Provide the (X, Y) coordinate of the cell's center where the given text is located.  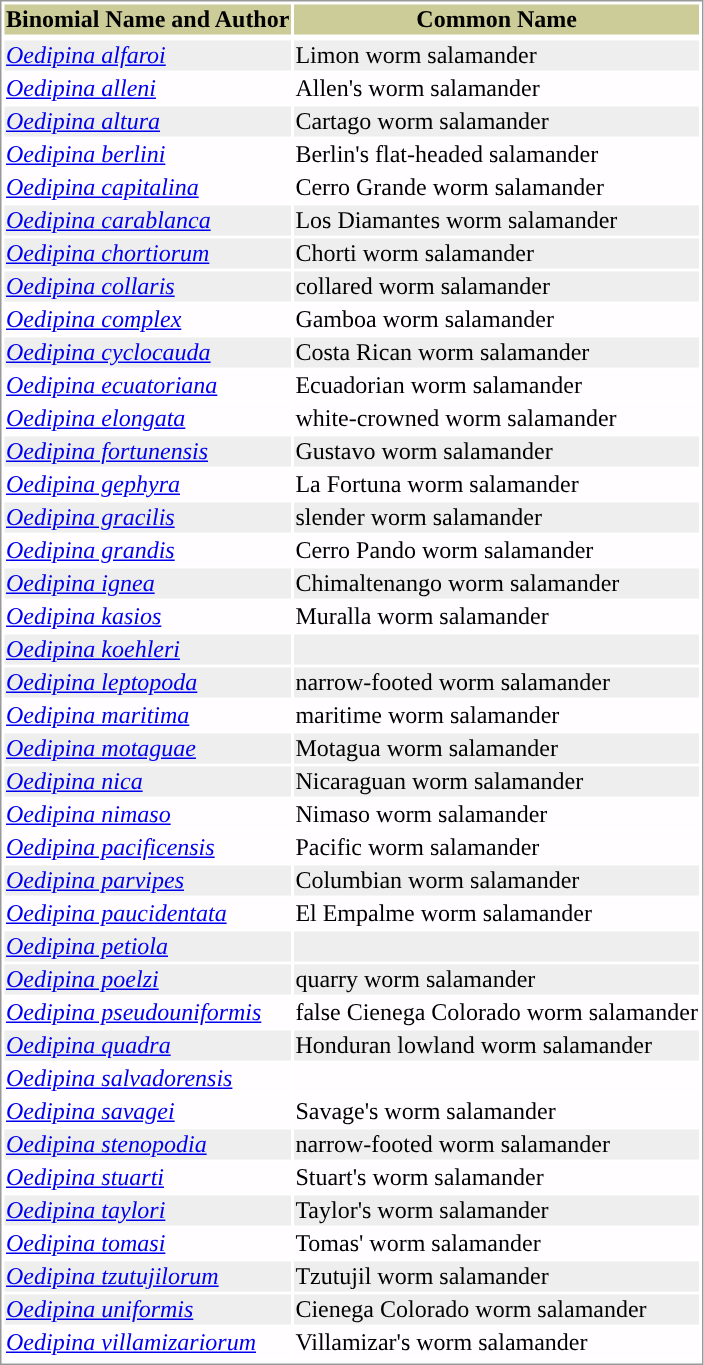
Oedipina pseudouniformis (147, 1013)
Pacific worm salamander (497, 847)
El Empalme worm salamander (497, 913)
Oedipina pacificensis (147, 847)
Oedipina salvadorensis (147, 1079)
Oedipina motaguae (147, 749)
Oedipina capitalina (147, 187)
Cerro Grande worm salamander (497, 187)
Oedipina poelzi (147, 979)
La Fortuna worm salamander (497, 485)
Oedipina carablanca (147, 221)
Oedipina maritima (147, 715)
Tomas' worm salamander (497, 1243)
Oedipina cyclocauda (147, 353)
Los Diamantes worm salamander (497, 221)
Oedipina villamizariorum (147, 1343)
Allen's worm salamander (497, 89)
Oedipina fortunensis (147, 451)
Cartago worm salamander (497, 121)
Oedipina parvipes (147, 881)
Oedipina taylori (147, 1211)
Gustavo worm salamander (497, 451)
Oedipina complex (147, 319)
Oedipina ecuatoriana (147, 385)
white-crowned worm salamander (497, 419)
false Cienega Colorado worm salamander (497, 1013)
Stuart's worm salamander (497, 1177)
Oedipina gephyra (147, 485)
Muralla worm salamander (497, 617)
Oedipina kasios (147, 617)
maritime worm salamander (497, 715)
Oedipina stuarti (147, 1177)
Limon worm salamander (497, 55)
slender worm salamander (497, 517)
Cienega Colorado worm salamander (497, 1309)
Oedipina paucidentata (147, 913)
Costa Rican worm salamander (497, 353)
Berlin's flat-headed salamander (497, 155)
Oedipina tomasi (147, 1243)
Oedipina alfaroi (147, 55)
Oedipina altura (147, 121)
Villamizar's worm salamander (497, 1343)
Nimaso worm salamander (497, 815)
Oedipina nica (147, 781)
Common Name (497, 19)
Oedipina leptopoda (147, 683)
Oedipina collaris (147, 287)
collared worm salamander (497, 287)
Gamboa worm salamander (497, 319)
Tzutujil worm salamander (497, 1277)
Ecuadorian worm salamander (497, 385)
Chimaltenango worm salamander (497, 583)
Oedipina petiola (147, 947)
Oedipina berlini (147, 155)
Oedipina elongata (147, 419)
Oedipina alleni (147, 89)
quarry worm salamander (497, 979)
Oedipina savagei (147, 1111)
Savage's worm salamander (497, 1111)
Cerro Pando worm salamander (497, 551)
Oedipina quadra (147, 1045)
Oedipina ignea (147, 583)
Nicaraguan worm salamander (497, 781)
Oedipina tzutujilorum (147, 1277)
Oedipina koehleri (147, 649)
Taylor's worm salamander (497, 1211)
Oedipina uniformis (147, 1309)
Motagua worm salamander (497, 749)
Oedipina stenopodia (147, 1145)
Honduran lowland worm salamander (497, 1045)
Chorti worm salamander (497, 253)
Oedipina gracilis (147, 517)
Oedipina grandis (147, 551)
Binomial Name and Author (147, 19)
Columbian worm salamander (497, 881)
Oedipina nimaso (147, 815)
Oedipina chortiorum (147, 253)
